Provide the (X, Y) coordinate of the cell's center where the given text is located.  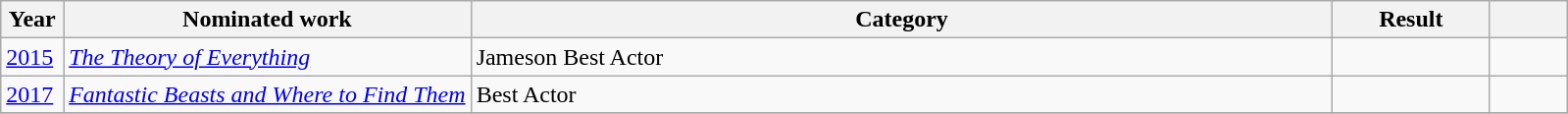
Result (1411, 20)
Fantastic Beasts and Where to Find Them (267, 94)
Nominated work (267, 20)
Best Actor (902, 94)
2017 (32, 94)
Year (32, 20)
Jameson Best Actor (902, 57)
Category (902, 20)
The Theory of Everything (267, 57)
2015 (32, 57)
